Locate the cell with the specified text and output its (X, Y) center coordinate. 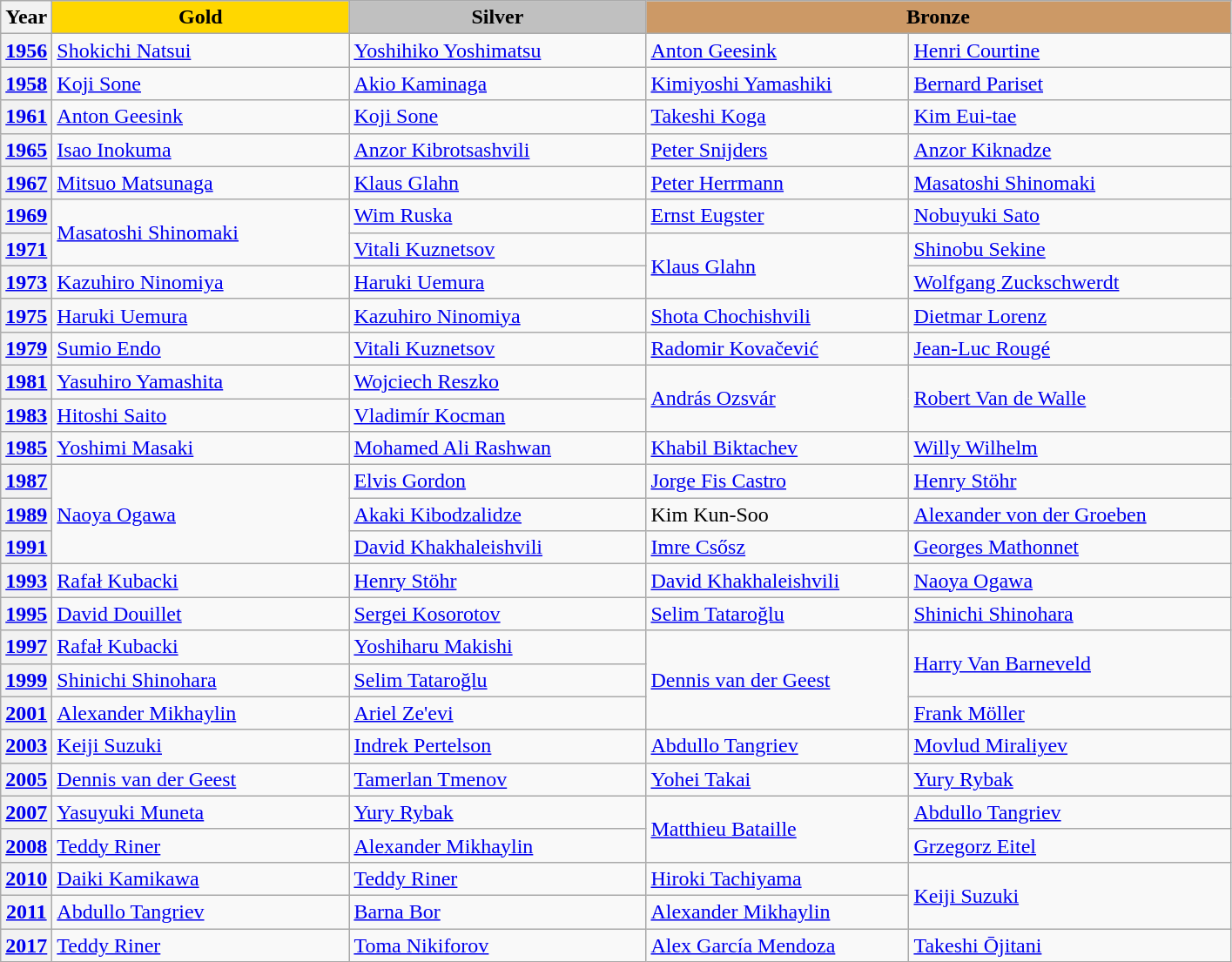
Willy Wilhelm (1069, 448)
1969 (26, 216)
Yasuyuki Muneta (200, 812)
1985 (26, 448)
Mohamed Ali Rashwan (498, 448)
Kim Kun-Soo (778, 515)
Yasuhiro Yamashita (200, 381)
Jean-Luc Rougé (1069, 348)
1961 (26, 117)
1971 (26, 249)
2003 (26, 746)
Indrek Pertelson (498, 746)
1983 (26, 415)
Alexander von der Groeben (1069, 515)
Peter Snijders (778, 150)
2011 (26, 912)
Jorge Fis Castro (778, 481)
2017 (26, 945)
Dietmar Lorenz (1069, 315)
Takeshi Koga (778, 117)
Robert Van de Walle (1069, 398)
Radomir Kovačević (778, 348)
Shokichi Natsui (200, 50)
Harry Van Barneveld (1069, 663)
2001 (26, 713)
1989 (26, 515)
Ariel Ze'evi (498, 713)
Yoshihiko Yoshimatsu (498, 50)
Daiki Kamikawa (200, 878)
Mitsuo Matsunaga (200, 183)
Shota Chochishvili (778, 315)
Kimiyoshi Yamashiki (778, 84)
Wojciech Reszko (498, 381)
Yoshimi Masaki (200, 448)
Tamerlan Tmenov (498, 779)
Bronze (939, 17)
Matthieu Bataille (778, 829)
András Ozsvár (778, 398)
David Douillet (200, 614)
1993 (26, 581)
Imre Csősz (778, 548)
Sumio Endo (200, 348)
Henri Courtine (1069, 50)
Year (26, 17)
Khabil Biktachev (778, 448)
Takeshi Ōjitani (1069, 945)
1956 (26, 50)
Kim Eui-tae (1069, 117)
Wolfgang Zuckschwerdt (1069, 282)
1995 (26, 614)
Elvis Gordon (498, 481)
Sergei Kosorotov (498, 614)
1973 (26, 282)
Alex García Mendoza (778, 945)
Anzor Kibrotsashvili (498, 150)
Gold (200, 17)
1991 (26, 548)
1979 (26, 348)
Peter Herrmann (778, 183)
2007 (26, 812)
Akaki Kibodzalidze (498, 515)
Akio Kaminaga (498, 84)
2005 (26, 779)
Bernard Pariset (1069, 84)
Barna Bor (498, 912)
1987 (26, 481)
1967 (26, 183)
2010 (26, 878)
Silver (498, 17)
Shinobu Sekine (1069, 249)
1981 (26, 381)
Vladimír Kocman (498, 415)
Grzegorz Eitel (1069, 845)
Hiroki Tachiyama (778, 878)
Yoshiharu Makishi (498, 647)
1975 (26, 315)
Yohei Takai (778, 779)
Wim Ruska (498, 216)
Movlud Miraliyev (1069, 746)
Nobuyuki Sato (1069, 216)
1997 (26, 647)
Isao Inokuma (200, 150)
Hitoshi Saito (200, 415)
1965 (26, 150)
1999 (26, 680)
Frank Möller (1069, 713)
2008 (26, 845)
Georges Mathonnet (1069, 548)
Anzor Kiknadze (1069, 150)
Toma Nikiforov (498, 945)
1958 (26, 84)
Ernst Eugster (778, 216)
